Extract the [X, Y] coordinate from the center of the cell holding the provided text.  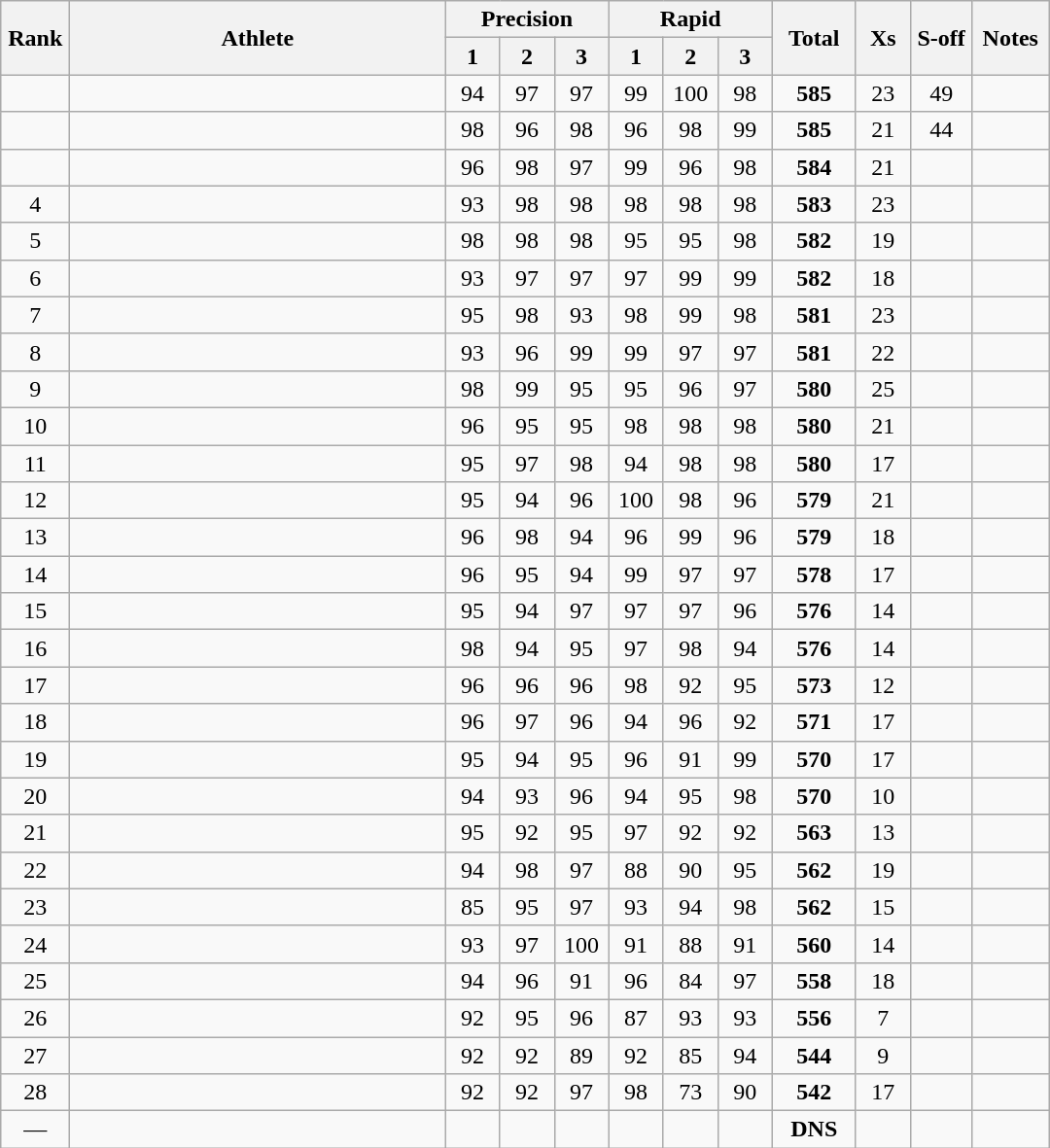
563 [814, 833]
27 [35, 1055]
556 [814, 1018]
4 [35, 204]
87 [636, 1018]
S-off [941, 38]
Rank [35, 38]
28 [35, 1093]
Total [814, 38]
8 [35, 352]
578 [814, 574]
584 [814, 167]
Notes [1011, 38]
571 [814, 722]
11 [35, 464]
20 [35, 796]
573 [814, 685]
26 [35, 1018]
6 [35, 278]
89 [581, 1055]
16 [35, 648]
Rapid [690, 19]
44 [941, 130]
Xs [883, 38]
73 [690, 1093]
560 [814, 944]
Athlete [258, 38]
84 [690, 981]
24 [35, 944]
558 [814, 981]
5 [35, 241]
49 [941, 93]
— [35, 1130]
Precision [527, 19]
542 [814, 1093]
544 [814, 1055]
583 [814, 204]
DNS [814, 1130]
